Return (x, y) of the center of cell containing provided text 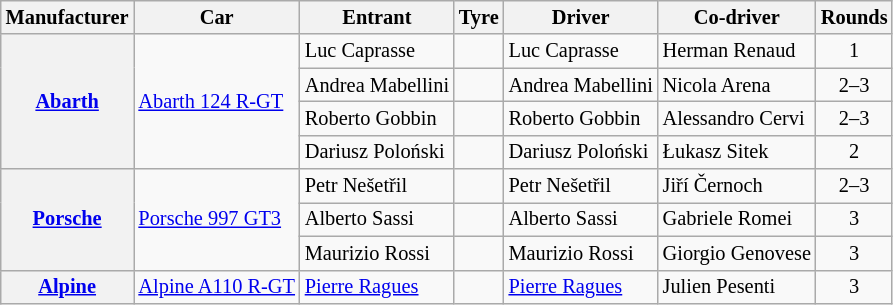
Tyre (479, 17)
Giorgio Genovese (737, 253)
Abarth 124 R-GT (217, 102)
1 (854, 51)
Gabriele Romei (737, 219)
Nicola Arena (737, 85)
Manufacturer (68, 17)
Car (217, 17)
Porsche (68, 220)
Driver (581, 17)
Porsche 997 GT3 (217, 220)
Julien Pesenti (737, 287)
Entrant (377, 17)
Alpine (68, 287)
Abarth (68, 102)
Jiří Černoch (737, 186)
Co-driver (737, 17)
Herman Renaud (737, 51)
2 (854, 152)
Alpine A110 R-GT (217, 287)
Alessandro Cervi (737, 118)
Rounds (854, 17)
Łukasz Sitek (737, 152)
